Return the [x, y] coordinate for the center point of the cell that contains the specified text.  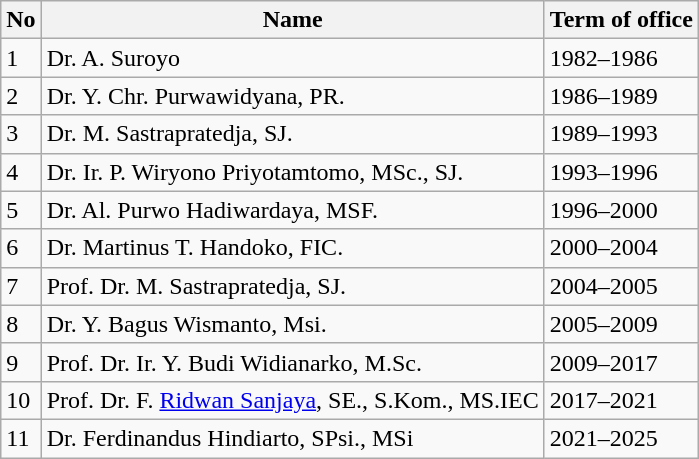
4 [21, 172]
1986–1989 [621, 96]
11 [21, 438]
10 [21, 400]
Prof. Dr. M. Sastrapratedja, SJ. [292, 286]
Prof. Dr. Ir. Y. Budi Widianarko, M.Sc. [292, 362]
1989–1993 [621, 134]
2021–2025 [621, 438]
3 [21, 134]
Dr. Ferdinandus Hindiarto, SPsi., MSi [292, 438]
Dr. Y. Bagus Wismanto, Msi. [292, 324]
1996–2000 [621, 210]
Dr. Martinus T. Handoko, FIC. [292, 248]
Prof. Dr. F. Ridwan Sanjaya, SE., S.Kom., MS.IEC [292, 400]
1982–1986 [621, 58]
1993–1996 [621, 172]
Dr. Y. Chr. Purwawidyana, PR. [292, 96]
2009–2017 [621, 362]
2000–2004 [621, 248]
6 [21, 248]
No [21, 20]
Dr. M. Sastrapratedja, SJ. [292, 134]
7 [21, 286]
Dr. Al. Purwo Hadiwardaya, MSF. [292, 210]
Term of office [621, 20]
2004–2005 [621, 286]
Dr. Ir. P. Wiryono Priyotamtomo, MSc., SJ. [292, 172]
8 [21, 324]
Dr. A. Suroyo [292, 58]
2017–2021 [621, 400]
Name [292, 20]
5 [21, 210]
2005–2009 [621, 324]
1 [21, 58]
9 [21, 362]
2 [21, 96]
